Return (X, Y) of the center of cell containing provided text 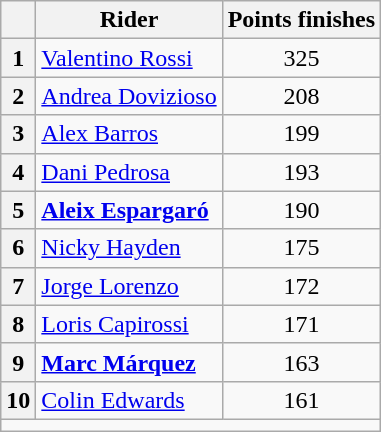
Marc Márquez (129, 362)
193 (301, 172)
Aleix Espargaró (129, 210)
Points finishes (301, 20)
190 (301, 210)
175 (301, 248)
Alex Barros (129, 134)
7 (18, 286)
Loris Capirossi (129, 324)
161 (301, 400)
Nicky Hayden (129, 248)
2 (18, 96)
Valentino Rossi (129, 58)
4 (18, 172)
9 (18, 362)
Jorge Lorenzo (129, 286)
6 (18, 248)
171 (301, 324)
3 (18, 134)
8 (18, 324)
5 (18, 210)
Colin Edwards (129, 400)
1 (18, 58)
208 (301, 96)
325 (301, 58)
Rider (129, 20)
163 (301, 362)
172 (301, 286)
10 (18, 400)
199 (301, 134)
Dani Pedrosa (129, 172)
Andrea Dovizioso (129, 96)
